Locate the cell with the specified text and output its (x, y) center coordinate. 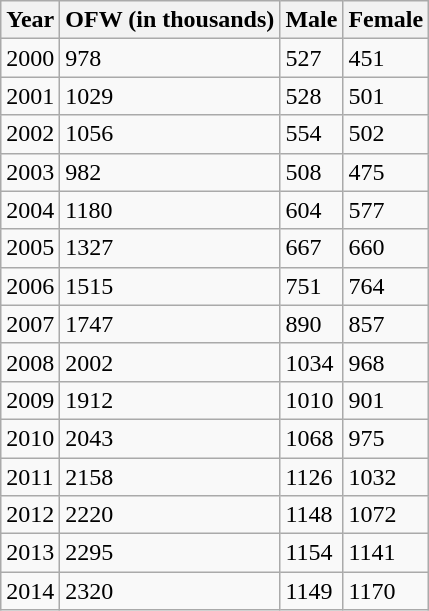
2014 (30, 591)
1068 (312, 438)
660 (386, 248)
Male (312, 20)
1180 (170, 210)
667 (312, 248)
502 (386, 134)
577 (386, 210)
1149 (312, 591)
1515 (170, 286)
OFW (in thousands) (170, 20)
2295 (170, 553)
857 (386, 324)
982 (170, 172)
968 (386, 362)
2011 (30, 477)
2004 (30, 210)
2008 (30, 362)
2012 (30, 515)
751 (312, 286)
1010 (312, 400)
475 (386, 172)
901 (386, 400)
975 (386, 438)
2003 (30, 172)
2005 (30, 248)
2006 (30, 286)
2043 (170, 438)
501 (386, 96)
604 (312, 210)
1747 (170, 324)
764 (386, 286)
1170 (386, 591)
2010 (30, 438)
978 (170, 58)
1034 (312, 362)
1056 (170, 134)
1912 (170, 400)
1032 (386, 477)
2320 (170, 591)
554 (312, 134)
1154 (312, 553)
527 (312, 58)
Female (386, 20)
2007 (30, 324)
2158 (170, 477)
508 (312, 172)
1327 (170, 248)
451 (386, 58)
2000 (30, 58)
Year (30, 20)
2001 (30, 96)
1141 (386, 553)
528 (312, 96)
2013 (30, 553)
1148 (312, 515)
2009 (30, 400)
1029 (170, 96)
1126 (312, 477)
1072 (386, 515)
890 (312, 324)
2220 (170, 515)
